From the cell containing the given text, extract its center point as (X, Y) coordinate. 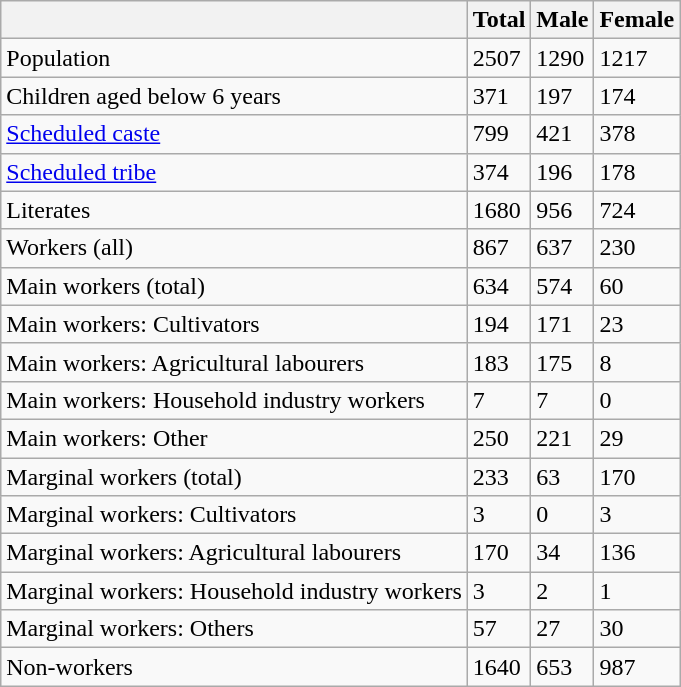
230 (637, 248)
574 (562, 286)
Male (562, 20)
724 (637, 210)
1680 (499, 210)
378 (637, 134)
1290 (562, 58)
63 (562, 477)
8 (637, 362)
1640 (499, 667)
Scheduled tribe (234, 172)
171 (562, 324)
Main workers: Cultivators (234, 324)
987 (637, 667)
Main workers (total) (234, 286)
178 (637, 172)
250 (499, 438)
23 (637, 324)
Main workers: Agricultural labourers (234, 362)
Main workers: Household industry workers (234, 400)
183 (499, 362)
233 (499, 477)
653 (562, 667)
634 (499, 286)
Marginal workers (total) (234, 477)
60 (637, 286)
Marginal workers: Others (234, 629)
Non-workers (234, 667)
Female (637, 20)
Marginal workers: Household industry workers (234, 591)
Main workers: Other (234, 438)
136 (637, 553)
Literates (234, 210)
221 (562, 438)
27 (562, 629)
197 (562, 96)
Marginal workers: Agricultural labourers (234, 553)
956 (562, 210)
175 (562, 362)
30 (637, 629)
Total (499, 20)
1217 (637, 58)
Population (234, 58)
Children aged below 6 years (234, 96)
867 (499, 248)
Workers (all) (234, 248)
799 (499, 134)
374 (499, 172)
57 (499, 629)
34 (562, 553)
Scheduled caste (234, 134)
637 (562, 248)
2 (562, 591)
194 (499, 324)
371 (499, 96)
196 (562, 172)
421 (562, 134)
29 (637, 438)
Marginal workers: Cultivators (234, 515)
1 (637, 591)
174 (637, 96)
2507 (499, 58)
